Scan for the cell matching the given text and deliver its (X, Y) coordinate at center. 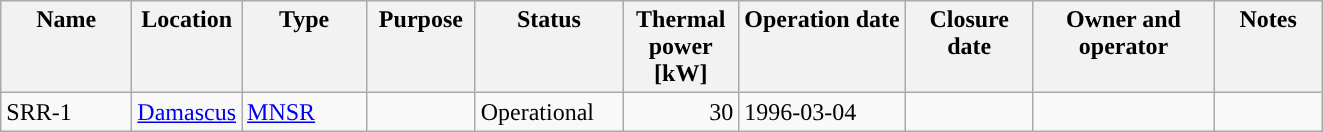
Purpose (422, 47)
1996-03-04 (822, 112)
Status (549, 47)
Location (187, 47)
MNSR (304, 112)
Operational (549, 112)
Name (66, 47)
Damascus (187, 112)
SRR-1 (66, 112)
Type (304, 47)
Notes (1268, 47)
Thermal power [kW] (681, 47)
Closure date (969, 47)
30 (681, 112)
Owner and operator (1124, 47)
Operation date (822, 47)
